Pinpoint the cell where the given text exists, returning its [X, Y] midpoint coordinate. 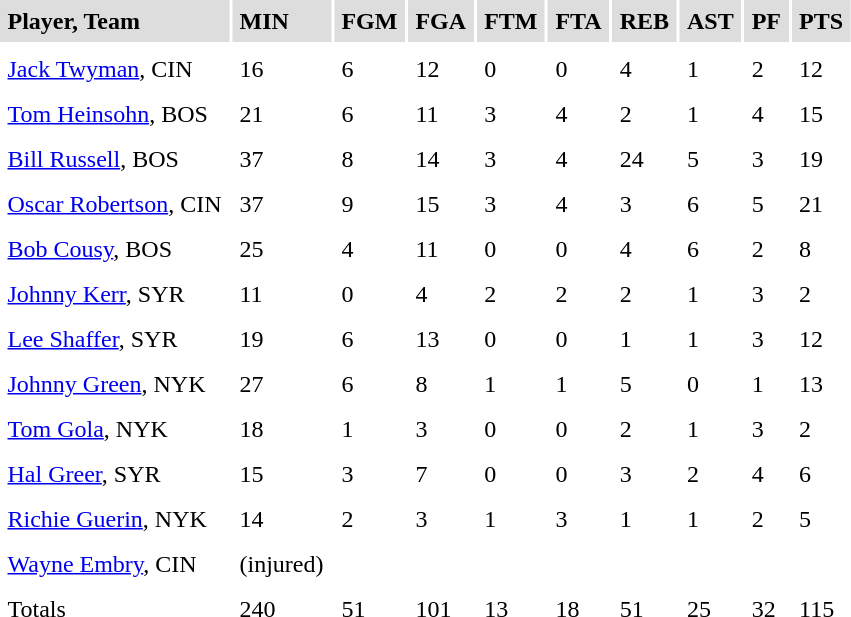
Bob Cousy, BOS [114, 249]
REB [644, 21]
Tom Gola, NYK [114, 429]
PF [766, 21]
18 [282, 429]
MIN [282, 21]
FTA [578, 21]
24 [644, 159]
FGM [370, 21]
25 [282, 249]
Hal Greer, SYR [114, 474]
AST [711, 21]
Johnny Green, NYK [114, 384]
Jack Twyman, CIN [114, 69]
Richie Guerin, NYK [114, 519]
Wayne Embry, CIN [114, 564]
Tom Heinsohn, BOS [114, 114]
FTM [511, 21]
7 [441, 474]
(injured) [282, 564]
Player, Team [114, 21]
Johnny Kerr, SYR [114, 294]
Oscar Robertson, CIN [114, 204]
16 [282, 69]
Lee Shaffer, SYR [114, 339]
27 [282, 384]
9 [370, 204]
Bill Russell, BOS [114, 159]
PTS [822, 21]
FGA [441, 21]
